Return (x, y) of the center of cell containing provided text 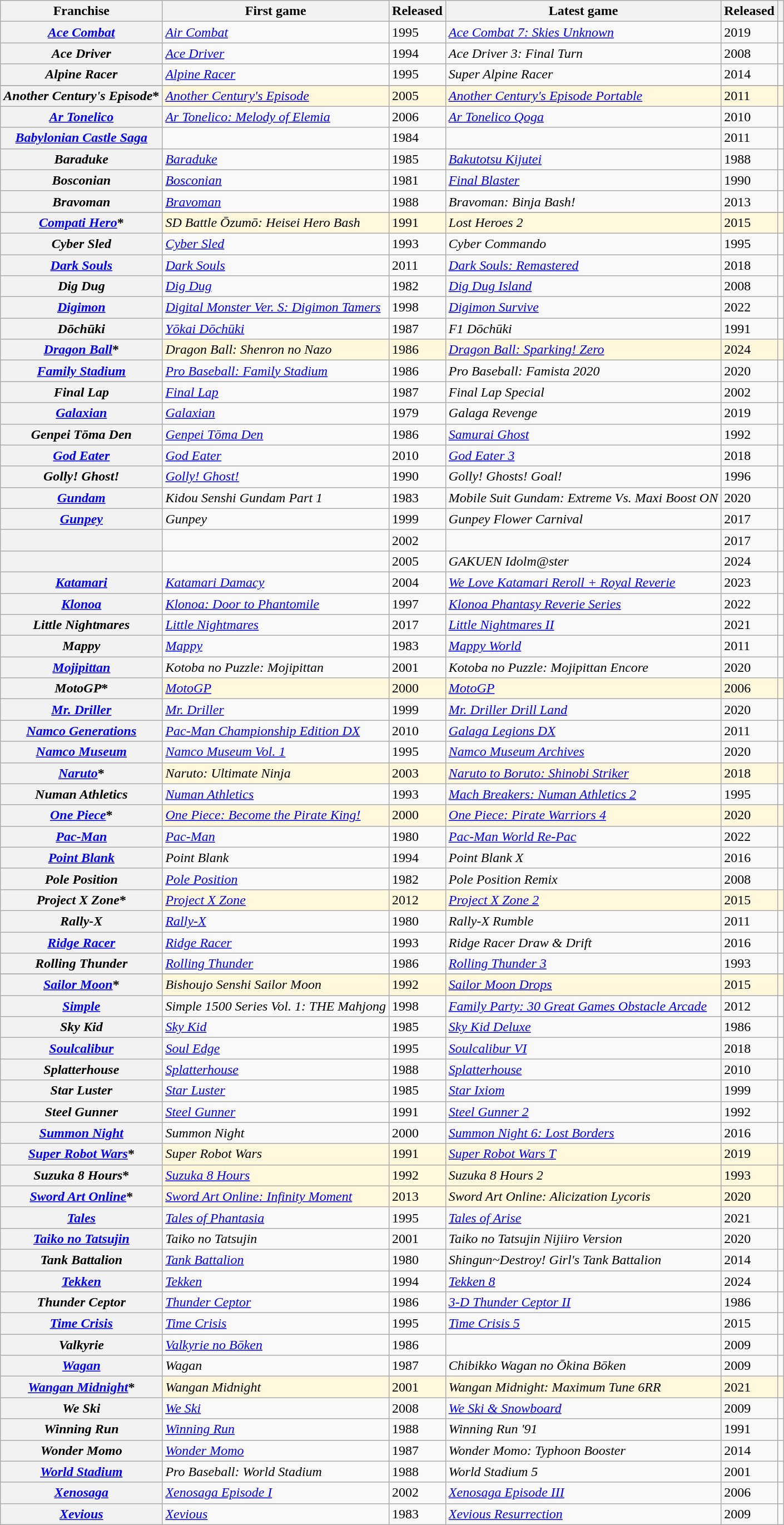
Yōkai Dōchūki (276, 329)
Super Robot Wars* (81, 1154)
Suzuka 8 Hours 2 (583, 1175)
Another Century's Episode* (81, 96)
Pro Baseball: Family Stadium (276, 371)
Bishoujo Senshi Sailor Moon (276, 985)
Project X Zone 2 (583, 900)
Katamari (81, 582)
Wangan Midnight (276, 1387)
Digimon (81, 308)
Pac-Man World Re-Pac (583, 836)
Ace Combat 7: Skies Unknown (583, 32)
Gunpey Flower Carnival (583, 519)
Ace Driver 3: Final Turn (583, 53)
1981 (418, 180)
Another Century's Episode (276, 96)
Xenosaga Episode I (276, 1493)
Valkyrie (81, 1345)
Dragon Ball* (81, 350)
Super Robot Wars T (583, 1154)
Samurai Ghost (583, 434)
Final Blaster (583, 180)
Mach Breakers: Numan Athletics 2 (583, 794)
World Stadium (81, 1472)
Valkyrie no Bōken (276, 1345)
Sailor Moon Drops (583, 985)
Kidou Senshi Gundam Part 1 (276, 498)
Pac-Man Championship Edition DX (276, 731)
Another Century's Episode Portable (583, 96)
We Love Katamari Reroll + Royal Reverie (583, 582)
1979 (418, 413)
Soul Edge (276, 1048)
One Piece* (81, 815)
1997 (418, 603)
Wonder Momo: Typhoon Booster (583, 1450)
Babylonian Castle Saga (81, 138)
Cyber Commando (583, 244)
Shingun~Destroy! Girl's Tank Battalion (583, 1260)
Chibikko Wagan no Ōkina Bōken (583, 1366)
One Piece: Pirate Warriors 4 (583, 815)
Little Nightmares II (583, 625)
Ar Tonelico: Melody of Elemia (276, 117)
Dig Dug Island (583, 286)
Rally-X Rumble (583, 921)
Mr. Driller Drill Land (583, 710)
Dōchūki (81, 329)
Xenosaga (81, 1493)
1984 (418, 138)
SD Battle Ōzumō: Heisei Hero Bash (276, 222)
Final Lap Special (583, 392)
Star Ixiom (583, 1091)
Project X Zone (276, 900)
Golly! Ghosts! Goal! (583, 477)
Time Crisis 5 (583, 1324)
Kotoba no Puzzle: Mojipittan Encore (583, 667)
Simple 1500 Series Vol. 1: THE Mahjong (276, 1006)
Soulcalibur VI (583, 1048)
Mappy World (583, 646)
Ar Tonelico (81, 117)
Compati Hero* (81, 222)
Digital Monster Ver. S: Digimon Tamers (276, 308)
Tales of Phantasia (276, 1217)
Namco Generations (81, 731)
Taiko no Tatsujin Nijiiro Version (583, 1239)
Sword Art Online* (81, 1196)
Sword Art Online: Alicization Lycoris (583, 1196)
Tales (81, 1217)
Naruto to Boruto: Shinobi Striker (583, 773)
Galaga Legions DX (583, 731)
Klonoa Phantasy Reverie Series (583, 603)
Point Blank X (583, 858)
Wangan Midnight* (81, 1387)
Family Party: 30 Great Games Obstacle Arcade (583, 1006)
First game (276, 11)
Sky Kid Deluxe (583, 1027)
Xenosaga Episode III (583, 1493)
Xevious Resurrection (583, 1514)
Lost Heroes 2 (583, 222)
Pro Baseball: World Stadium (276, 1472)
2004 (418, 582)
Super Alpine Racer (583, 75)
Tekken 8 (583, 1281)
Family Stadium (81, 371)
2003 (418, 773)
Summon Night 6: Lost Borders (583, 1133)
Namco Museum Vol. 1 (276, 752)
Franchise (81, 11)
Gundam (81, 498)
Bakutotsu Kijutei (583, 159)
Winning Run '91 (583, 1429)
Galaga Revenge (583, 413)
World Stadium 5 (583, 1472)
3-D Thunder Ceptor II (583, 1303)
Ace Combat (81, 32)
One Piece: Become the Pirate King! (276, 815)
Mojipittan (81, 667)
Naruto* (81, 773)
Tales of Arise (583, 1217)
Air Combat (276, 32)
Klonoa (81, 603)
Latest game (583, 11)
Kotoba no Puzzle: Mojipittan (276, 667)
Katamari Damacy (276, 582)
Suzuka 8 Hours (276, 1175)
Ridge Racer Draw & Drift (583, 943)
Namco Museum Archives (583, 752)
Rolling Thunder 3 (583, 964)
GAKUEN Idolm@ster (583, 561)
Dragon Ball: Shenron no Nazo (276, 350)
Digimon Survive (583, 308)
Namco Museum (81, 752)
Ar Tonelico Qoga (583, 117)
Project X Zone* (81, 900)
MotoGP* (81, 689)
Simple (81, 1006)
Bravoman: Binja Bash! (583, 201)
God Eater 3 (583, 455)
1996 (750, 477)
Soulcalibur (81, 1048)
Dark Souls: Remastered (583, 265)
Pole Position Remix (583, 879)
Naruto: Ultimate Ninja (276, 773)
Klonoa: Door to Phantomile (276, 603)
Sailor Moon* (81, 985)
Wangan Midnight: Maximum Tune 6RR (583, 1387)
Steel Gunner 2 (583, 1112)
Sword Art Online: Infinity Moment (276, 1196)
2023 (750, 582)
We Ski & Snowboard (583, 1408)
Suzuka 8 Hours* (81, 1175)
Dragon Ball: Sparking! Zero (583, 350)
Pro Baseball: Famista 2020 (583, 371)
Mobile Suit Gundam: Extreme Vs. Maxi Boost ON (583, 498)
F1 Dōchūki (583, 329)
Super Robot Wars (276, 1154)
